Return (X, Y) of the center of cell containing provided text 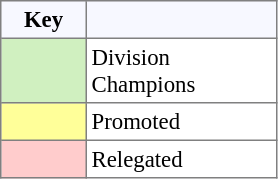
Division Champions (181, 70)
Promoted (181, 122)
Key (44, 20)
Relegated (181, 159)
